Provide the [X, Y] coordinate of the cell's center where the given text is located.  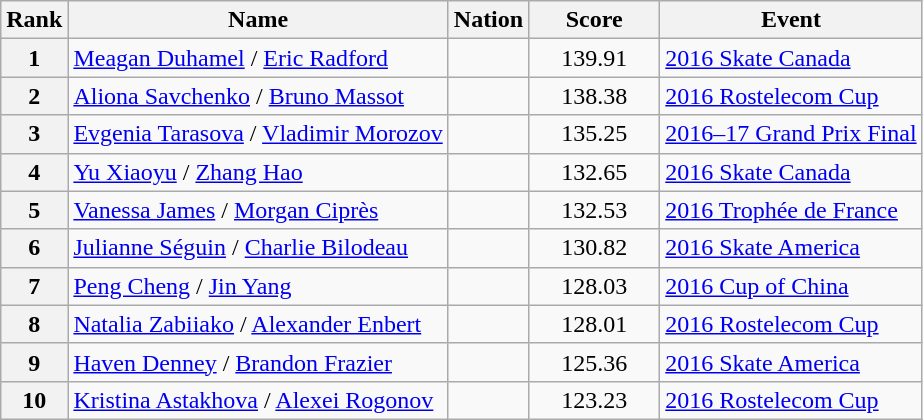
8 [34, 324]
4 [34, 172]
Rank [34, 20]
2016 Trophée de France [791, 210]
130.82 [594, 248]
125.36 [594, 362]
Peng Cheng / Jin Yang [258, 286]
Meagan Duhamel / Eric Radford [258, 58]
3 [34, 134]
2016–17 Grand Prix Final [791, 134]
123.23 [594, 400]
132.53 [594, 210]
9 [34, 362]
128.01 [594, 324]
10 [34, 400]
2016 Cup of China [791, 286]
Natalia Zabiiako / Alexander Enbert [258, 324]
Evgenia Tarasova / Vladimir Morozov [258, 134]
1 [34, 58]
Event [791, 20]
135.25 [594, 134]
138.38 [594, 96]
Score [594, 20]
Yu Xiaoyu / Zhang Hao [258, 172]
Julianne Séguin / Charlie Bilodeau [258, 248]
7 [34, 286]
139.91 [594, 58]
6 [34, 248]
128.03 [594, 286]
Kristina Astakhova / Alexei Rogonov [258, 400]
Aliona Savchenko / Bruno Massot [258, 96]
Haven Denney / Brandon Frazier [258, 362]
132.65 [594, 172]
Vanessa James / Morgan Ciprès [258, 210]
Nation [488, 20]
5 [34, 210]
Name [258, 20]
2 [34, 96]
